Locate the cell with the specified text and output its (X, Y) center coordinate. 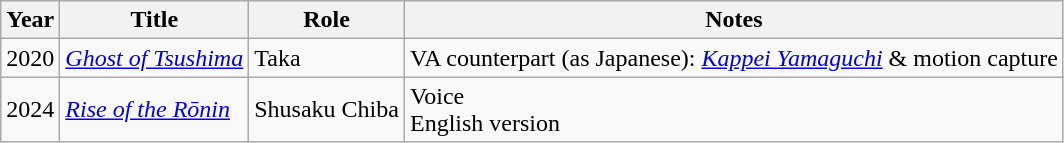
VA counterpart (as Japanese): Kappei Yamaguchi & motion capture (734, 58)
Title (154, 20)
Taka (327, 58)
Role (327, 20)
Ghost of Tsushima (154, 58)
Notes (734, 20)
Shusaku Chiba (327, 110)
VoiceEnglish version (734, 110)
2024 (30, 110)
Year (30, 20)
2020 (30, 58)
Rise of the Rōnin (154, 110)
